Detect which cell encompasses the target text, then output its (x, y) center coordinate. 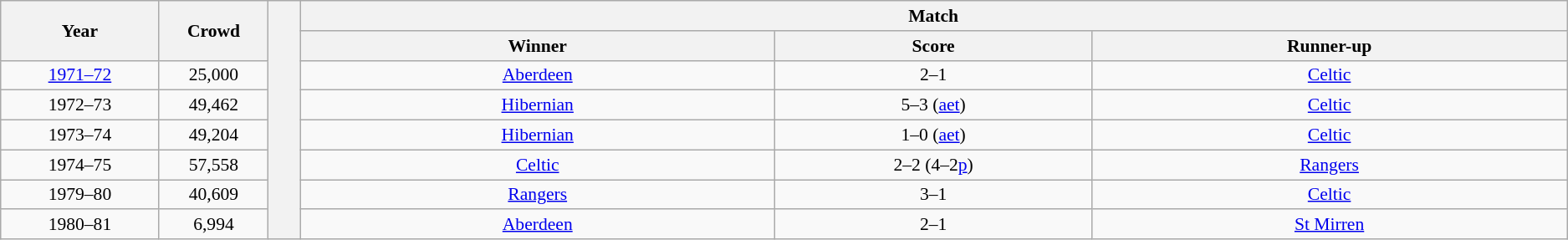
1973–74 (80, 135)
1979–80 (80, 195)
49,204 (214, 135)
2–2 (4–2p) (933, 165)
1971–72 (80, 75)
57,558 (214, 165)
1980–81 (80, 225)
25,000 (214, 75)
Score (933, 46)
49,462 (214, 105)
St Mirren (1329, 225)
1974–75 (80, 165)
Runner-up (1329, 46)
Match (933, 16)
40,609 (214, 195)
5–3 (aet) (933, 105)
1–0 (aet) (933, 135)
6,994 (214, 225)
Year (80, 30)
Crowd (214, 30)
Winner (538, 46)
3–1 (933, 195)
1972–73 (80, 105)
